Return (x, y) of the center of cell containing provided text 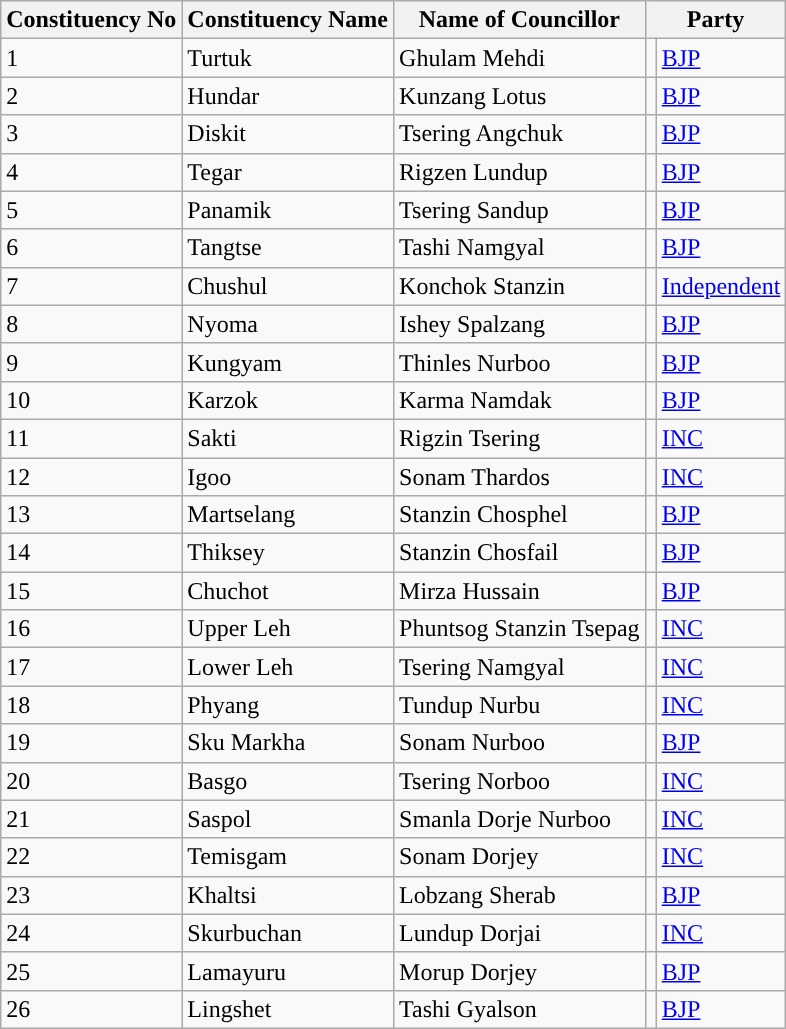
21 (92, 819)
16 (92, 629)
Lingshet (288, 1009)
Lundup Dorjai (520, 933)
Konchok Stanzin (520, 286)
17 (92, 667)
Lobzang Sherab (520, 895)
Tsering Namgyal (520, 667)
Tundup Nurbu (520, 705)
Sonam Nurboo (520, 743)
Stanzin Chosphel (520, 515)
Thiksey (288, 553)
13 (92, 515)
Constituency No (92, 20)
Temisgam (288, 857)
Karzok (288, 400)
Martselang (288, 515)
Phyang (288, 705)
23 (92, 895)
Diskit (288, 134)
Khaltsi (288, 895)
Smanla Dorje Nurboo (520, 819)
8 (92, 324)
25 (92, 971)
24 (92, 933)
Tsering Sandup (520, 210)
Lamayuru (288, 971)
Thinles Nurboo (520, 362)
Hundar (288, 96)
Skurbuchan (288, 933)
2 (92, 96)
Panamik (288, 210)
Nyoma (288, 324)
9 (92, 362)
Tegar (288, 172)
Basgo (288, 781)
Sonam Thardos (520, 477)
Sonam Dorjey (520, 857)
3 (92, 134)
12 (92, 477)
22 (92, 857)
7 (92, 286)
Igoo (288, 477)
15 (92, 591)
Name of Councillor (520, 20)
10 (92, 400)
18 (92, 705)
Tsering Angchuk (520, 134)
1 (92, 58)
Sakti (288, 438)
Sku Markha (288, 743)
Chushul (288, 286)
Tashi Gyalson (520, 1009)
Kungyam (288, 362)
Tangtse (288, 248)
Turtuk (288, 58)
Chuchot (288, 591)
Kunzang Lotus (520, 96)
5 (92, 210)
Party (716, 20)
Constituency Name (288, 20)
Rigzin Tsering (520, 438)
Phuntsog Stanzin Tsepag (520, 629)
Ghulam Mehdi (520, 58)
20 (92, 781)
Mirza Hussain (520, 591)
19 (92, 743)
14 (92, 553)
Rigzen Lundup (520, 172)
Saspol (288, 819)
26 (92, 1009)
Morup Dorjey (520, 971)
4 (92, 172)
Tashi Namgyal (520, 248)
Lower Leh (288, 667)
11 (92, 438)
Tsering Norboo (520, 781)
Stanzin Chosfail (520, 553)
Upper Leh (288, 629)
6 (92, 248)
Independent (721, 286)
Karma Namdak (520, 400)
Ishey Spalzang (520, 324)
